Search for the cell housing the specified text and yield its [X, Y] center coordinate. 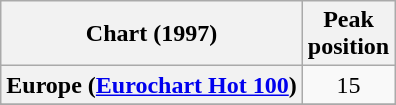
Peakposition [348, 34]
Chart (1997) [152, 34]
15 [348, 85]
Europe (Eurochart Hot 100) [152, 85]
